Return the (x, y) coordinate for the center point of the cell that contains the specified text.  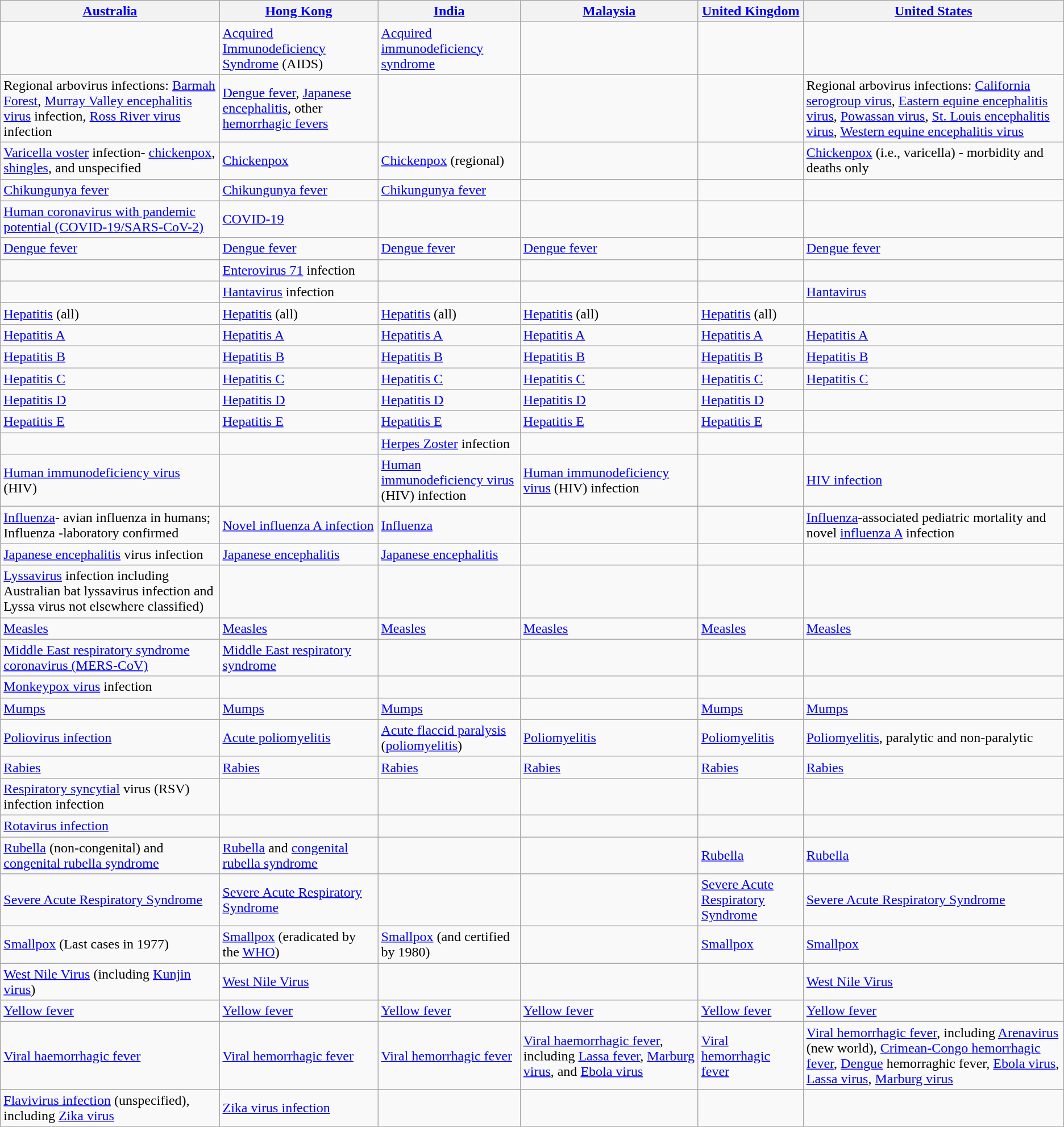
Monkeypox virus infection (110, 687)
Poliovirus infection (110, 738)
Acquired Immunodeficiency Syndrome (AIDS) (299, 48)
Smallpox (eradicated by the WHO) (299, 945)
Hong Kong (299, 11)
Hantavirus (933, 292)
United States (933, 11)
Zika virus infection (299, 1108)
Hantavirus infection (299, 292)
Rubella (non-congenital) and congenital rubella syndrome (110, 855)
Influenza-associated pediatric mortality and novel influenza A infection (933, 525)
Influenza- avian influenza in humans; Influenza -laboratory confirmed (110, 525)
Middle East respiratory syndrome (299, 657)
Smallpox (Last cases in 1977) (110, 945)
Regional arbovirus infections: Barmah Forest, Murray Valley encephalitis virus infection, Ross River virus infection (110, 108)
Novel influenza A infection (299, 525)
Middle East respiratory syndrome coronavirus (MERS-CoV) (110, 657)
Rotavirus infection (110, 826)
Viral haemorrhagic fever, including Lassa fever, Marburg virus, and Ebola virus (609, 1055)
Chickenpox (299, 160)
Viral haemorrhagic fever (110, 1055)
Acute flaccid paralysis (poliomyelitis) (449, 738)
Human coronavirus with pandemic potential (COVID-19/SARS-CoV-2) (110, 219)
Smallpox (and certified by 1980) (449, 945)
Australia (110, 11)
Acquired immunodeficiency syndrome (449, 48)
Rubella and congenital rubella syndrome (299, 855)
HIV infection (933, 480)
Chickenpox (i.e., varicella) - morbidity and deaths only (933, 160)
Flavivirus infection (unspecified), including Zika virus (110, 1108)
Respiratory syncytial virus (RSV) infection infection (110, 796)
Varicella voster infection- chickenpox, shingles, and unspecified (110, 160)
Lyssavirus infection including Australian bat lyssavirus infection and Lyssa virus not elsewhere classified) (110, 591)
Influenza (449, 525)
United Kingdom (750, 11)
India (449, 11)
COVID-19 (299, 219)
Poliomyelitis, paralytic and non-paralytic (933, 738)
Enterovirus 71 infection (299, 270)
Dengue fever, Japanese encephalitis, other hemorrhagic fevers (299, 108)
Acute poliomyelitis (299, 738)
Human immunodeficiency virus (HIV) (110, 480)
Chickenpox (regional) (449, 160)
Japanese encephalitis virus infection (110, 554)
Herpes Zoster infection (449, 444)
Malaysia (609, 11)
West Nile Virus (including Kunjin virus) (110, 981)
